Search for the cell housing the specified text and yield its [X, Y] center coordinate. 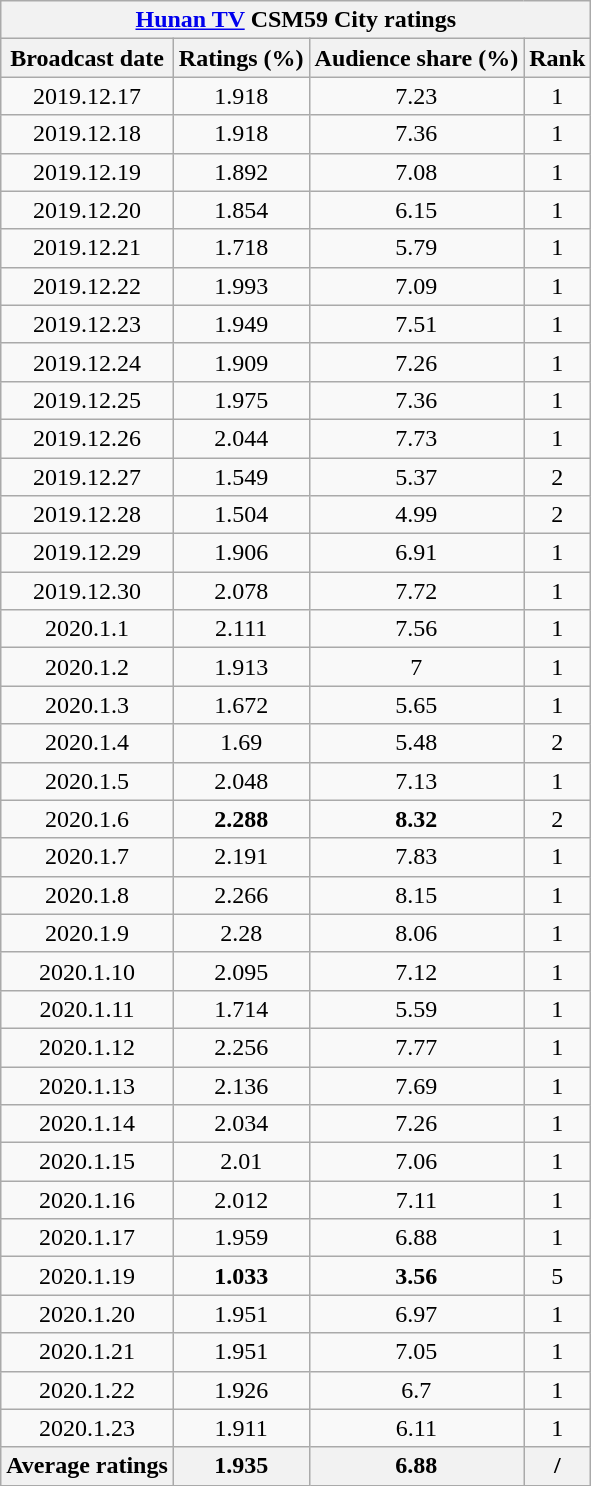
2019.12.17 [88, 96]
2.044 [241, 438]
2019.12.26 [88, 438]
1.718 [241, 248]
2019.12.22 [88, 286]
4.99 [416, 515]
2019.12.29 [88, 553]
2019.12.30 [88, 591]
1.504 [241, 515]
7.72 [416, 591]
7.11 [416, 1200]
2020.1.12 [88, 1047]
2019.12.21 [88, 248]
Ratings (%) [241, 58]
1.911 [241, 1428]
2.034 [241, 1124]
7.09 [416, 286]
2.012 [241, 1200]
6.91 [416, 553]
2019.12.25 [88, 400]
5.79 [416, 248]
7 [416, 667]
2.288 [241, 819]
2020.1.9 [88, 933]
2020.1.15 [88, 1162]
1.909 [241, 362]
2.266 [241, 895]
1.949 [241, 324]
2.28 [241, 933]
7.06 [416, 1162]
1.033 [241, 1276]
1.959 [241, 1238]
2020.1.23 [88, 1428]
2020.1.6 [88, 819]
1.549 [241, 477]
Hunan TV CSM59 City ratings [296, 20]
1.975 [241, 400]
1.926 [241, 1390]
2020.1.14 [88, 1124]
2019.12.23 [88, 324]
2019.12.27 [88, 477]
Broadcast date [88, 58]
2019.12.19 [88, 172]
1.906 [241, 553]
7.05 [416, 1352]
5.65 [416, 705]
3.56 [416, 1276]
1.913 [241, 667]
1.892 [241, 172]
5.37 [416, 477]
2.095 [241, 971]
2.048 [241, 781]
2020.1.11 [88, 1009]
2020.1.8 [88, 895]
2.136 [241, 1085]
Rank [558, 58]
8.32 [416, 819]
8.06 [416, 933]
8.15 [416, 895]
2020.1.17 [88, 1238]
Audience share (%) [416, 58]
2.191 [241, 857]
2020.1.5 [88, 781]
7.51 [416, 324]
2.256 [241, 1047]
2020.1.7 [88, 857]
7.12 [416, 971]
7.13 [416, 781]
2020.1.3 [88, 705]
2020.1.16 [88, 1200]
7.73 [416, 438]
1.714 [241, 1009]
2020.1.20 [88, 1314]
1.854 [241, 210]
/ [558, 1466]
2020.1.2 [88, 667]
2020.1.22 [88, 1390]
2020.1.1 [88, 629]
2019.12.28 [88, 515]
5 [558, 1276]
2.111 [241, 629]
2020.1.10 [88, 971]
6.7 [416, 1390]
2020.1.21 [88, 1352]
1.69 [241, 743]
7.56 [416, 629]
5.59 [416, 1009]
1.672 [241, 705]
1.993 [241, 286]
2.078 [241, 591]
6.11 [416, 1428]
2020.1.19 [88, 1276]
2020.1.13 [88, 1085]
Average ratings [88, 1466]
2019.12.24 [88, 362]
2.01 [241, 1162]
1.935 [241, 1466]
7.83 [416, 857]
7.77 [416, 1047]
6.15 [416, 210]
6.97 [416, 1314]
7.69 [416, 1085]
2019.12.20 [88, 210]
2020.1.4 [88, 743]
5.48 [416, 743]
7.08 [416, 172]
2019.12.18 [88, 134]
7.23 [416, 96]
